Identify which cell holds the provided text, then report its [x, y] central coordinate. 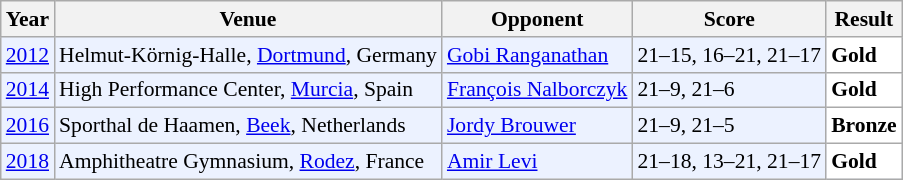
2018 [28, 162]
21–15, 16–21, 21–17 [729, 55]
Opponent [538, 19]
Amphitheatre Gymnasium, Rodez, France [248, 162]
Score [729, 19]
2016 [28, 126]
Amir Levi [538, 162]
Venue [248, 19]
Sporthal de Haamen, Beek, Netherlands [248, 126]
Bronze [864, 126]
High Performance Center, Murcia, Spain [248, 90]
Helmut-Körnig-Halle, Dortmund, Germany [248, 55]
21–18, 13–21, 21–17 [729, 162]
François Nalborczyk [538, 90]
Year [28, 19]
21–9, 21–6 [729, 90]
Jordy Brouwer [538, 126]
2014 [28, 90]
21–9, 21–5 [729, 126]
Result [864, 19]
Gobi Ranganathan [538, 55]
2012 [28, 55]
